Return the [X, Y] coordinate for the center point of the cell that contains the specified text.  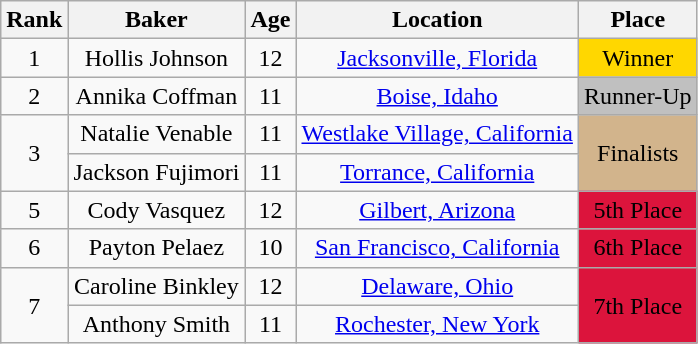
Torrance, California [437, 172]
San Francisco, California [437, 248]
Cody Vasquez [156, 210]
6th Place [638, 248]
5th Place [638, 210]
10 [270, 248]
Payton Pelaez [156, 248]
Jacksonville, Florida [437, 58]
Baker [156, 20]
7 [34, 305]
2 [34, 96]
Place [638, 20]
3 [34, 153]
7th Place [638, 305]
Delaware, Ohio [437, 286]
Boise, Idaho [437, 96]
Anthony Smith [156, 324]
Location [437, 20]
Westlake Village, California [437, 134]
1 [34, 58]
Runner-Up [638, 96]
Rank [34, 20]
Caroline Binkley [156, 286]
Winner [638, 58]
Natalie Venable [156, 134]
5 [34, 210]
Gilbert, Arizona [437, 210]
Annika Coffman [156, 96]
Jackson Fujimori [156, 172]
Rochester, New York [437, 324]
Hollis Johnson [156, 58]
Finalists [638, 153]
6 [34, 248]
Age [270, 20]
